Output the [x, y] coordinate of the center of the cell containing the given text.  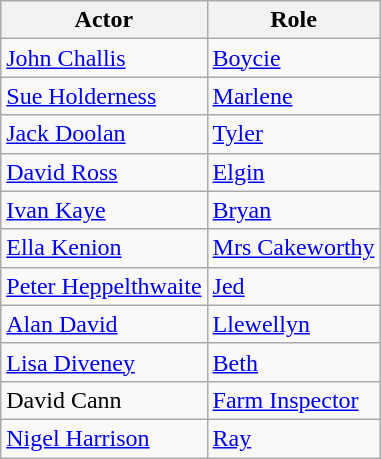
Actor [104, 20]
Ray [294, 438]
Jed [294, 286]
Tyler [294, 134]
Elgin [294, 172]
Beth [294, 362]
Alan David [104, 324]
John Challis [104, 58]
David Ross [104, 172]
Llewellyn [294, 324]
Ivan Kaye [104, 210]
Farm Inspector [294, 400]
Nigel Harrison [104, 438]
Mrs Cakeworthy [294, 248]
Boycie [294, 58]
Peter Heppelthwaite [104, 286]
Lisa Diveney [104, 362]
Marlene [294, 96]
Ella Kenion [104, 248]
Role [294, 20]
Bryan [294, 210]
Sue Holderness [104, 96]
Jack Doolan [104, 134]
David Cann [104, 400]
